Return the [X, Y] coordinate for the center point of the cell that contains the specified text.  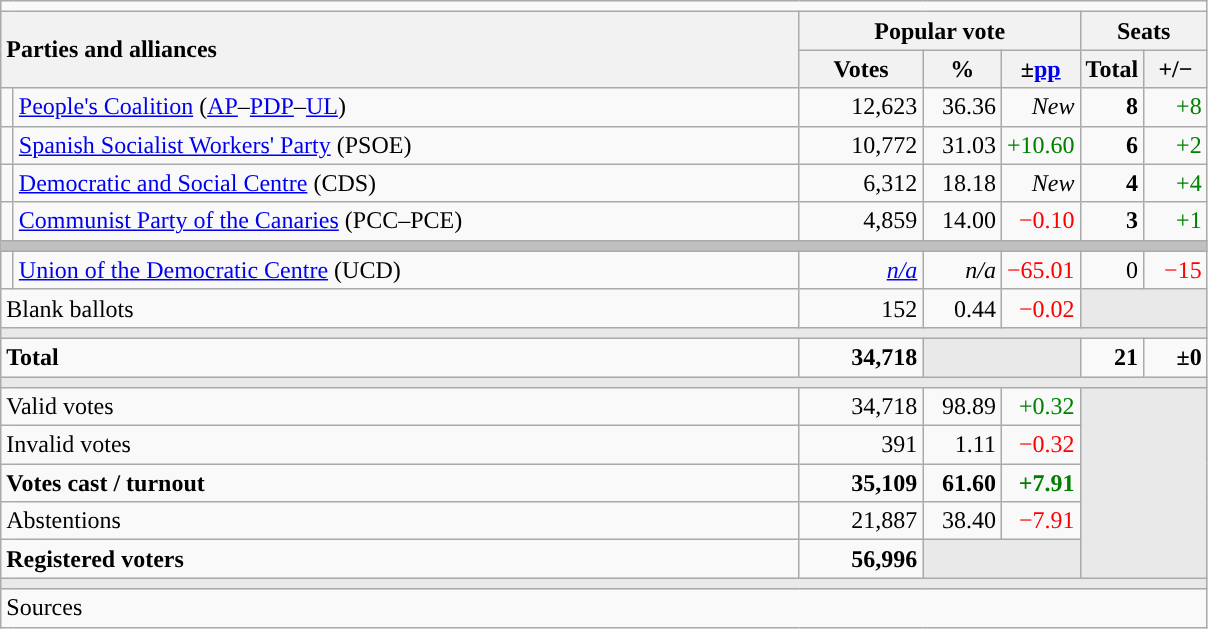
Seats [1144, 31]
6 [1112, 145]
+2 [1176, 145]
+4 [1176, 183]
Union of the Democratic Centre (UCD) [406, 270]
6,312 [861, 183]
Democratic and Social Centre (CDS) [406, 183]
8 [1112, 107]
0.44 [962, 308]
18.18 [962, 183]
21 [1112, 357]
±pp [1040, 69]
−0.02 [1040, 308]
61.60 [962, 483]
−0.10 [1040, 221]
10,772 [861, 145]
Abstentions [400, 521]
Valid votes [400, 407]
+10.60 [1040, 145]
Popular vote [940, 31]
56,996 [861, 559]
14.00 [962, 221]
−7.91 [1040, 521]
Communist Party of the Canaries (PCC–PCE) [406, 221]
21,887 [861, 521]
+/− [1176, 69]
−65.01 [1040, 270]
1.11 [962, 445]
−15 [1176, 270]
98.89 [962, 407]
12,623 [861, 107]
Sources [604, 608]
People's Coalition (AP–PDP–UL) [406, 107]
Registered voters [400, 559]
Parties and alliances [400, 50]
+8 [1176, 107]
4 [1112, 183]
+1 [1176, 221]
38.40 [962, 521]
+7.91 [1040, 483]
152 [861, 308]
Votes cast / turnout [400, 483]
±0 [1176, 357]
4,859 [861, 221]
−0.32 [1040, 445]
31.03 [962, 145]
Invalid votes [400, 445]
3 [1112, 221]
% [962, 69]
0 [1112, 270]
36.36 [962, 107]
391 [861, 445]
Spanish Socialist Workers' Party (PSOE) [406, 145]
+0.32 [1040, 407]
35,109 [861, 483]
Blank ballots [400, 308]
Votes [861, 69]
